Capture the cell that displays the provided text and extract its [X, Y] central coordinate. 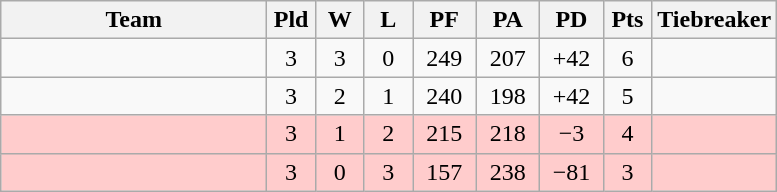
5 [628, 96]
Pts [628, 20]
157 [444, 172]
W [340, 20]
PA [508, 20]
Tiebreaker [714, 20]
240 [444, 96]
6 [628, 58]
238 [508, 172]
198 [508, 96]
Team [134, 20]
L [388, 20]
215 [444, 134]
PD [572, 20]
207 [508, 58]
Pld [292, 20]
−3 [572, 134]
249 [444, 58]
218 [508, 134]
PF [444, 20]
−81 [572, 172]
4 [628, 134]
